Detect which cell encompasses the target text, then output its (x, y) center coordinate. 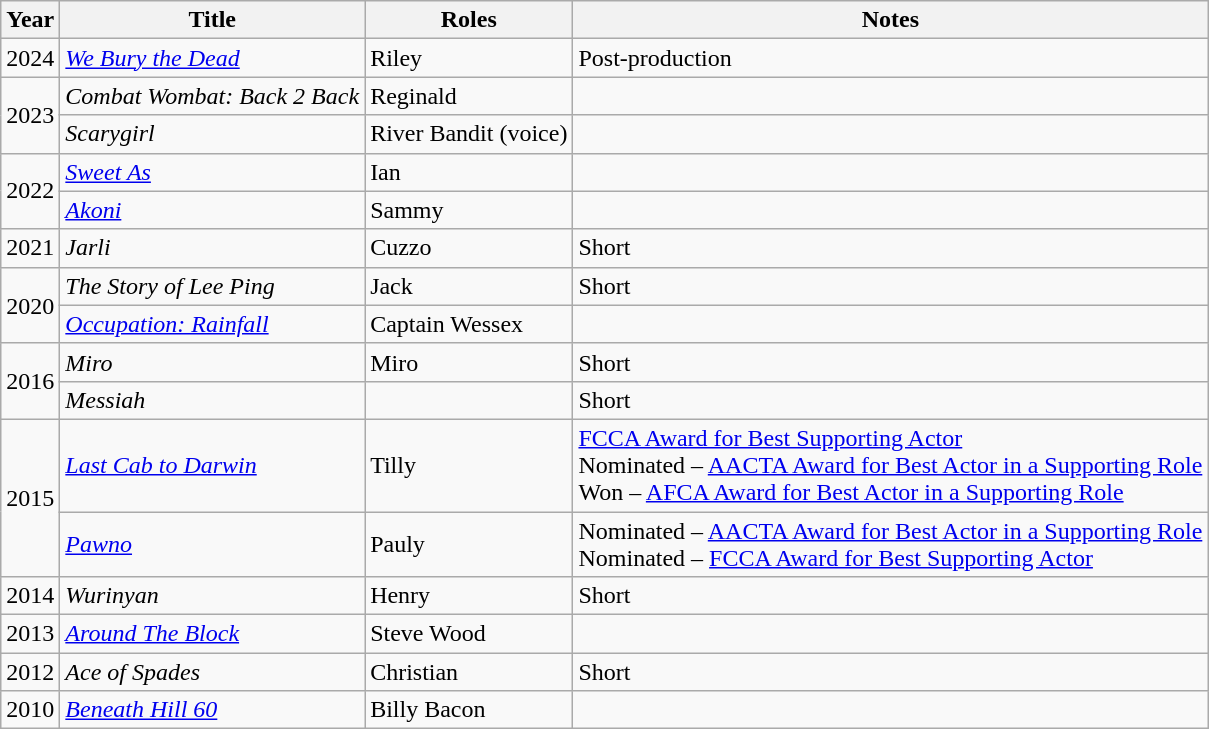
Christian (469, 672)
River Bandit (voice) (469, 134)
The Story of Lee Ping (212, 286)
Combat Wombat: Back 2 Back (212, 96)
Scarygirl (212, 134)
Reginald (469, 96)
Captain Wessex (469, 324)
2015 (30, 498)
Around The Block (212, 634)
2010 (30, 710)
Riley (469, 58)
Notes (890, 20)
2016 (30, 381)
2024 (30, 58)
Wurinyan (212, 596)
Nominated – AACTA Award for Best Actor in a Supporting RoleNominated – FCCA Award for Best Supporting Actor (890, 544)
Pawno (212, 544)
Akoni (212, 210)
2012 (30, 672)
Jarli (212, 248)
Year (30, 20)
Billy Bacon (469, 710)
Pauly (469, 544)
Beneath Hill 60 (212, 710)
Henry (469, 596)
Sammy (469, 210)
Cuzzo (469, 248)
Post-production (890, 58)
Occupation: Rainfall (212, 324)
Jack (469, 286)
FCCA Award for Best Supporting ActorNominated – AACTA Award for Best Actor in a Supporting RoleWon – AFCA Award for Best Actor in a Supporting Role (890, 465)
Ian (469, 172)
2013 (30, 634)
Title (212, 20)
2023 (30, 115)
Messiah (212, 400)
Sweet As (212, 172)
2021 (30, 248)
2020 (30, 305)
Ace of Spades (212, 672)
2014 (30, 596)
Roles (469, 20)
Steve Wood (469, 634)
2022 (30, 191)
Tilly (469, 465)
Last Cab to Darwin (212, 465)
We Bury the Dead (212, 58)
